Detect which cell encompasses the target text, then output its (x, y) center coordinate. 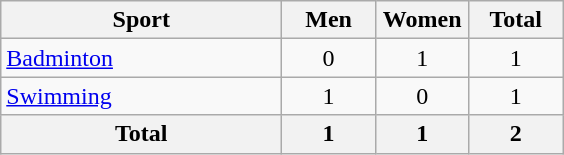
Women (422, 20)
Swimming (142, 96)
Sport (142, 20)
2 (516, 134)
Men (329, 20)
Badminton (142, 58)
